Pinpoint the cell where the given text exists, returning its (X, Y) midpoint coordinate. 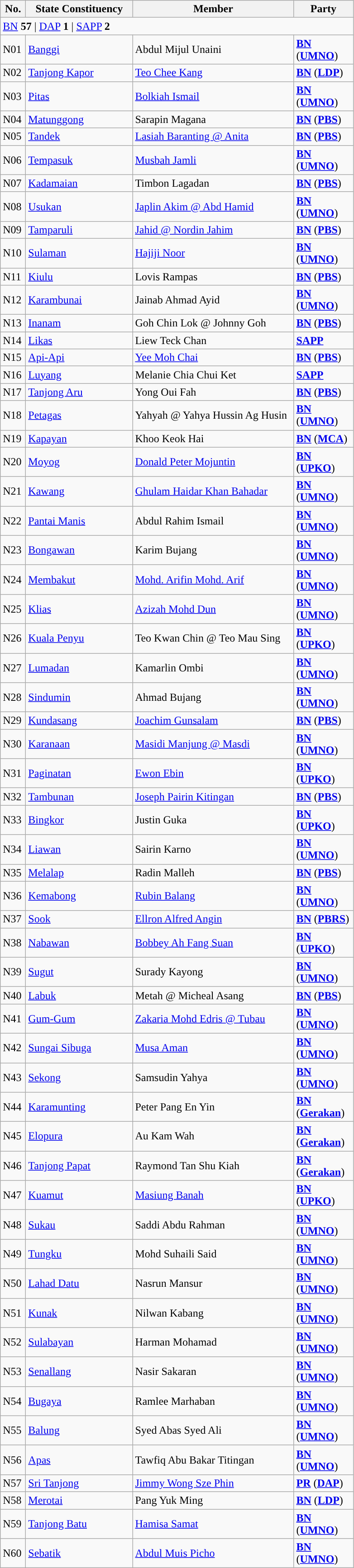
Karambunai (79, 300)
Kawang (79, 491)
N49 (13, 1254)
N55 (13, 1431)
Yahyah @ Yahya Hussin Ag Husin (213, 415)
Kunak (79, 1313)
N07 (13, 183)
BN (MCA) (323, 439)
N04 (13, 119)
Liawan (79, 849)
Sukau (79, 1224)
Jainab Ahmad Ayid (213, 300)
Tamparuli (79, 230)
N41 (13, 1018)
Musa Aman (213, 1048)
N35 (13, 873)
N37 (13, 919)
Elopura (79, 1137)
N15 (13, 358)
Gum-Gum (79, 1018)
N02 (13, 73)
Kadamaian (79, 183)
Sairin Karno (213, 849)
Pang Yuk Ming (213, 1500)
Khoo Keok Hai (213, 439)
Inanam (79, 323)
N28 (13, 697)
Syed Abas Syed Ali (213, 1431)
Kiulu (79, 276)
N30 (13, 744)
Petagas (79, 415)
Surady Kayong (213, 972)
N24 (13, 580)
N36 (13, 896)
Lovis Rampas (213, 276)
PR (DAP) (323, 1483)
Peter Pang En Yin (213, 1107)
N59 (13, 1524)
Sulabayan (79, 1342)
Paginatan (79, 773)
Sebatik (79, 1554)
State Constituency (79, 9)
Karim Bujang (213, 550)
Member (213, 9)
Rubin Balang (213, 896)
N27 (13, 667)
Pitas (79, 96)
Masiung Banah (213, 1195)
N31 (13, 773)
Sekong (79, 1077)
Zakaria Mohd Edris @ Tubau (213, 1018)
Joachim Gunsalam (213, 721)
N54 (13, 1401)
Bobbey Ah Fang Suan (213, 942)
Tanjong Kapor (79, 73)
Tandek (79, 137)
N12 (13, 300)
N50 (13, 1283)
Nabawan (79, 942)
N48 (13, 1224)
Pantai Manis (79, 521)
N14 (13, 340)
Likas (79, 340)
Banggi (79, 50)
Abdul Mijul Unaini (213, 50)
Bongawan (79, 550)
Bingkor (79, 820)
N56 (13, 1459)
N46 (13, 1166)
Sulaman (79, 253)
Tambunan (79, 797)
N11 (13, 276)
Jimmy Wong Sze Phin (213, 1483)
N38 (13, 942)
Hamisa Samat (213, 1524)
Teo Kwan Chin @ Teo Mau Sing (213, 638)
N18 (13, 415)
N39 (13, 972)
Nasrun Mansur (213, 1283)
Labuk (79, 995)
Bugaya (79, 1401)
Japlin Akim @ Abd Hamid (213, 206)
BN (PBRS) (323, 919)
Au Kam Wah (213, 1137)
Melalap (79, 873)
Mohd Suhaili Said (213, 1254)
Kuala Penyu (79, 638)
N51 (13, 1313)
N40 (13, 995)
Hajiji Noor (213, 253)
Membakut (79, 580)
Kuamut (79, 1195)
Moyog (79, 462)
N58 (13, 1500)
Ewon Ebin (213, 773)
Timbon Lagadan (213, 183)
Ahmad Bujang (213, 697)
N16 (13, 375)
Tanjong Papat (79, 1166)
N17 (13, 392)
Samsudin Yahya (213, 1077)
Ghulam Haidar Khan Bahadar (213, 491)
Raymond Tan Shu Kiah (213, 1166)
Harman Mohamad (213, 1342)
Tanjong Batu (79, 1524)
Usukan (79, 206)
N44 (13, 1107)
Saddi Abdu Rahman (213, 1224)
Merotai (79, 1500)
N34 (13, 849)
N57 (13, 1483)
Nasir Sakaran (213, 1372)
N13 (13, 323)
Karamunting (79, 1107)
Sungai Sibuga (79, 1048)
Sri Tanjong (79, 1483)
N60 (13, 1554)
Lasiah Baranting @ Anita (213, 137)
N47 (13, 1195)
Tempasuk (79, 160)
Musbah Jamli (213, 160)
Api-Api (79, 358)
Tanjong Aru (79, 392)
Lumadan (79, 667)
Luyang (79, 375)
Tawfiq Abu Bakar Titingan (213, 1459)
N23 (13, 550)
Joseph Pairin Kitingan (213, 797)
BN 57 | DAP 1 | SAPP 2 (177, 26)
Senallang (79, 1372)
N25 (13, 609)
Azizah Mohd Dun (213, 609)
Kapayan (79, 439)
N26 (13, 638)
N42 (13, 1048)
N22 (13, 521)
Donald Peter Mojuntin (213, 462)
Sindumin (79, 697)
Liew Teck Chan (213, 340)
Nilwan Kabang (213, 1313)
N33 (13, 820)
Apas (79, 1459)
Tungku (79, 1254)
N08 (13, 206)
Abdul Muis Picho (213, 1554)
Melanie Chia Chui Ket (213, 375)
N32 (13, 797)
Goh Chin Lok @ Johnny Goh (213, 323)
Ellron Alfred Angin (213, 919)
N43 (13, 1077)
Jahid @ Nordin Jahim (213, 230)
N01 (13, 50)
Yee Moh Chai (213, 358)
Ramlee Marhaban (213, 1401)
Kamarlin Ombi (213, 667)
Karanaan (79, 744)
N03 (13, 96)
Mohd. Arifin Mohd. Arif (213, 580)
Lahad Datu (79, 1283)
Sarapin Magana (213, 119)
N05 (13, 137)
Kemabong (79, 896)
N09 (13, 230)
Party (323, 9)
Sugut (79, 972)
Kundasang (79, 721)
N21 (13, 491)
N52 (13, 1342)
Balung (79, 1431)
Masidi Manjung @ Masdi (213, 744)
Matunggong (79, 119)
Teo Chee Kang (213, 73)
Sook (79, 919)
Yong Oui Fah (213, 392)
Radin Malleh (213, 873)
N53 (13, 1372)
N29 (13, 721)
N10 (13, 253)
Metah @ Micheal Asang (213, 995)
Bolkiah Ismail (213, 96)
N20 (13, 462)
N06 (13, 160)
Abdul Rahim Ismail (213, 521)
N45 (13, 1137)
Klias (79, 609)
Justin Guka (213, 820)
No. (13, 9)
N19 (13, 439)
